Detect which cell encompasses the target text, then output its [x, y] center coordinate. 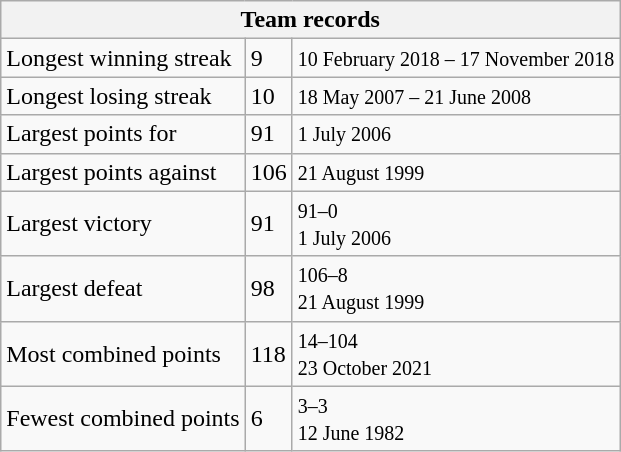
18 May 2007 – 21 June 2008 [456, 96]
9 [268, 58]
Largest points for [123, 134]
Largest defeat [123, 288]
Most combined points [123, 354]
3–3 12 June 1982 [456, 418]
98 [268, 288]
14–104 23 October 2021 [456, 354]
1 July 2006 [456, 134]
Largest points against [123, 172]
106 [268, 172]
10 [268, 96]
Team records [310, 20]
Longest losing streak [123, 96]
Largest victory [123, 224]
6 [268, 418]
118 [268, 354]
Longest winning streak [123, 58]
106–8 21 August 1999 [456, 288]
10 February 2018 – 17 November 2018 [456, 58]
21 August 1999 [456, 172]
Fewest combined points [123, 418]
91–0 1 July 2006 [456, 224]
